For the text-containing cell, return its midpoint in [x, y] coordinate format. 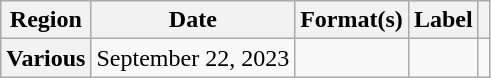
Label [443, 20]
Various [46, 58]
Format(s) [352, 20]
September 22, 2023 [193, 58]
Region [46, 20]
Date [193, 20]
